Return the (x, y) coordinate for the center point of the cell that contains the specified text.  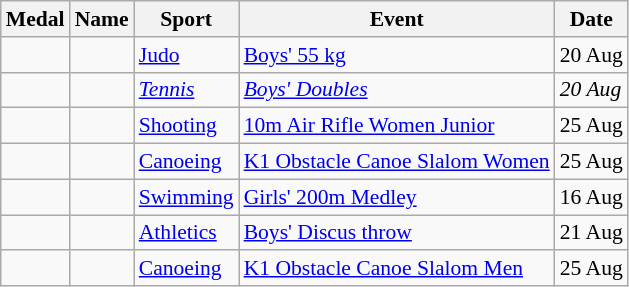
21 Aug (592, 233)
Medal (36, 19)
Athletics (186, 233)
K1 Obstacle Canoe Slalom Men (397, 269)
K1 Obstacle Canoe Slalom Women (397, 162)
16 Aug (592, 197)
Girls' 200m Medley (397, 197)
Boys' Discus throw (397, 233)
Shooting (186, 126)
Name (102, 19)
Judo (186, 55)
10m Air Rifle Women Junior (397, 126)
Swimming (186, 197)
Boys' Doubles (397, 90)
Event (397, 19)
Boys' 55 kg (397, 55)
Tennis (186, 90)
Sport (186, 19)
Date (592, 19)
